Locate the cell with the specified text and output its (X, Y) center coordinate. 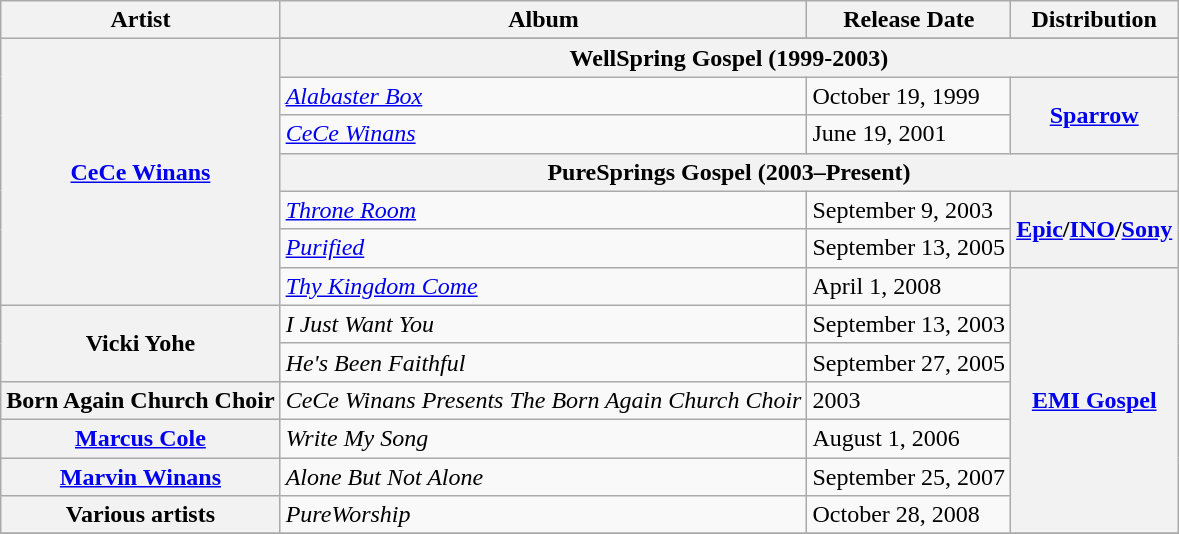
Marvin Winans (140, 477)
Album (544, 20)
October 28, 2008 (909, 515)
September 13, 2003 (909, 324)
CeCe Winans Presents The Born Again Church Choir (544, 400)
He's Been Faithful (544, 362)
Epic/INO/Sony (1094, 229)
September 9, 2003 (909, 210)
April 1, 2008 (909, 286)
WellSpring Gospel (1999-2003) (729, 58)
September 27, 2005 (909, 362)
Write My Song (544, 438)
Vicki Yohe (140, 343)
Artist (140, 20)
Purified (544, 248)
September 25, 2007 (909, 477)
Throne Room (544, 210)
Born Again Church Choir (140, 400)
PureSprings Gospel (2003–Present) (729, 172)
Alone But Not Alone (544, 477)
October 19, 1999 (909, 96)
PureWorship (544, 515)
Release Date (909, 20)
Thy Kingdom Come (544, 286)
2003 (909, 400)
Sparrow (1094, 115)
Marcus Cole (140, 438)
I Just Want You (544, 324)
Alabaster Box (544, 96)
Distribution (1094, 20)
Various artists (140, 515)
EMI Gospel (1094, 400)
June 19, 2001 (909, 134)
September 13, 2005 (909, 248)
August 1, 2006 (909, 438)
